Provide the (x, y) coordinate of the cell's center where the given text is located.  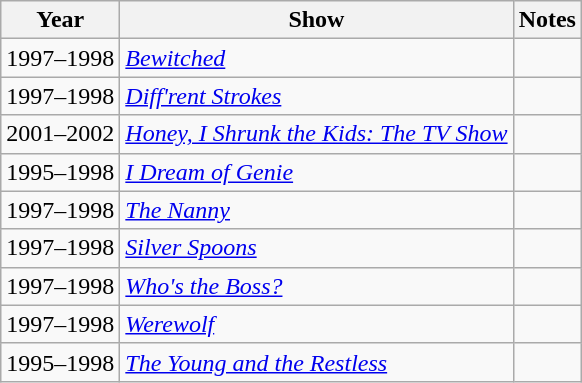
Notes (547, 20)
Honey, I Shrunk the Kids: The TV Show (316, 134)
The Nanny (316, 210)
I Dream of Genie (316, 172)
The Young and the Restless (316, 362)
Who's the Boss? (316, 286)
Silver Spoons (316, 248)
Show (316, 20)
2001–2002 (60, 134)
Diff'rent Strokes (316, 96)
Year (60, 20)
Bewitched (316, 58)
Werewolf (316, 324)
